Find where the given text appears and provide that cell's center as [x, y] coordinate. 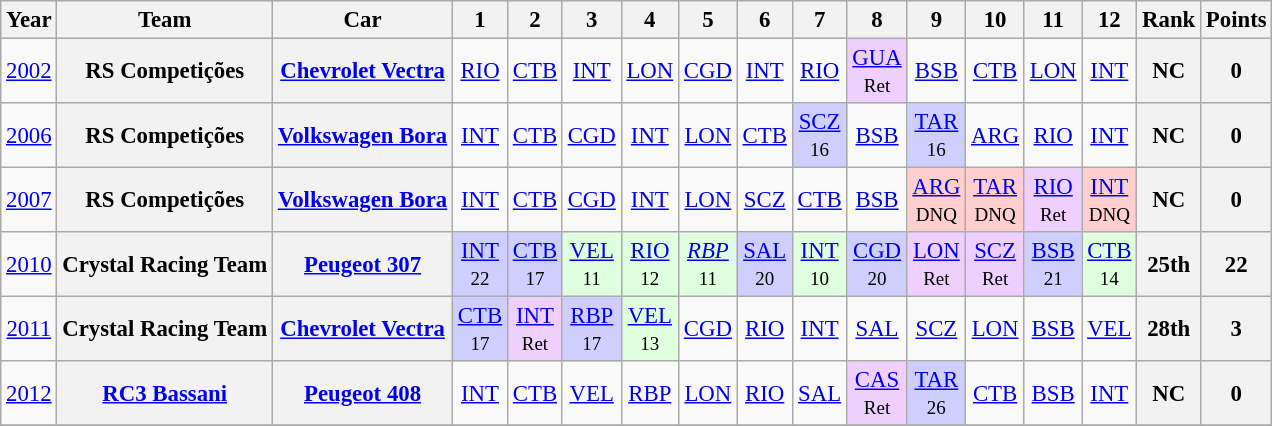
12 [1110, 20]
25th [1169, 264]
22 [1236, 264]
INT22 [480, 264]
RIO12 [650, 264]
Peugeot 307 [363, 264]
SAL20 [764, 264]
LONRet [936, 264]
VEL13 [650, 330]
RBP17 [592, 330]
Team [165, 20]
VEL11 [592, 264]
INTRet [534, 330]
9 [936, 20]
CGD20 [877, 264]
BSB21 [1052, 264]
ARGDNQ [936, 200]
11 [1052, 20]
SAL [877, 330]
SCZRet [996, 264]
CTB14 [1110, 264]
RBP11 [708, 264]
SCZ16 [820, 136]
Rank [1169, 20]
2006 [29, 136]
Year [29, 20]
2007 [29, 200]
2002 [29, 72]
VEL [1110, 330]
Car [363, 20]
TAR16 [936, 136]
10 [996, 20]
2 [534, 20]
TARDNQ [996, 200]
INTDNQ [1110, 200]
8 [877, 20]
5 [708, 20]
2010 [29, 264]
GUARet [877, 72]
4 [650, 20]
INT10 [820, 264]
2011 [29, 330]
1 [480, 20]
7 [820, 20]
6 [764, 20]
Points [1236, 20]
RIORet [1052, 200]
28th [1169, 330]
ARG [996, 136]
